Provide the (x, y) coordinate of the cell's center where the given text is located.  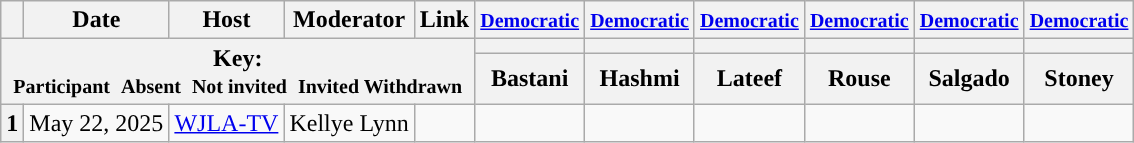
May 22, 2025 (96, 123)
WJLA-TV (226, 123)
Link (444, 20)
Key: Participant Absent Not invited Invited Withdrawn (238, 72)
1 (12, 123)
Salgado (969, 78)
Lateef (749, 78)
Hashmi (640, 78)
Bastani (530, 78)
Rouse (859, 78)
Date (96, 20)
Kellye Lynn (349, 123)
Host (226, 20)
Stoney (1079, 78)
Moderator (349, 20)
